Provide the (X, Y) coordinate of the cell's center where the given text is located.  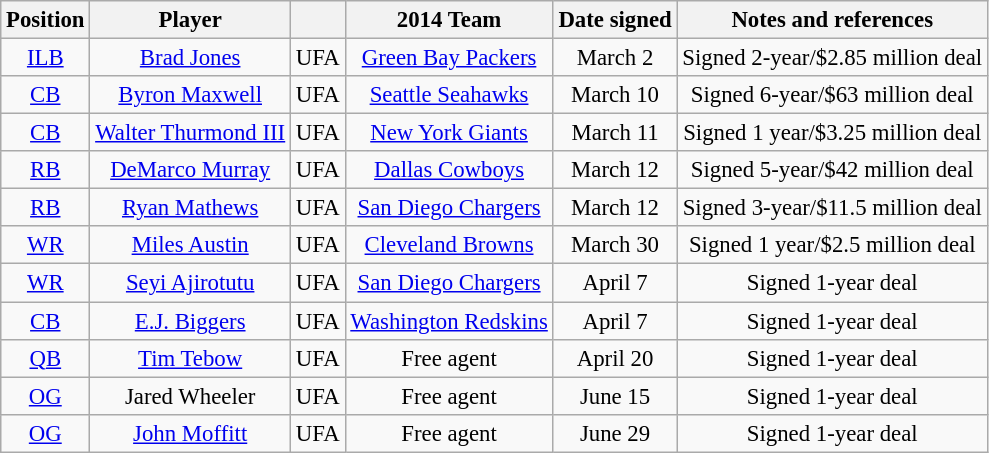
DeMarco Murray (190, 170)
Green Bay Packers (449, 58)
March 30 (615, 245)
Jared Wheeler (190, 396)
Date signed (615, 20)
Signed 1 year/$2.5 million deal (832, 245)
Seyi Ajirotutu (190, 283)
New York Giants (449, 133)
April 20 (615, 358)
March 10 (615, 95)
2014 Team (449, 20)
Ryan Mathews (190, 208)
Player (190, 20)
Miles Austin (190, 245)
Seattle Seahawks (449, 95)
June 29 (615, 433)
Signed 2-year/$2.85 million deal (832, 58)
June 15 (615, 396)
Brad Jones (190, 58)
QB (46, 358)
Signed 1 year/$3.25 million deal (832, 133)
Washington Redskins (449, 321)
March 2 (615, 58)
Signed 6-year/$63 million deal (832, 95)
Dallas Cowboys (449, 170)
John Moffitt (190, 433)
Signed 3-year/$11.5 million deal (832, 208)
Tim Tebow (190, 358)
ILB (46, 58)
Signed 5-year/$42 million deal (832, 170)
Byron Maxwell (190, 95)
Position (46, 20)
E.J. Biggers (190, 321)
Notes and references (832, 20)
Walter Thurmond III (190, 133)
March 11 (615, 133)
Cleveland Browns (449, 245)
